Provide the [x, y] coordinate of the cell's center where the given text is located.  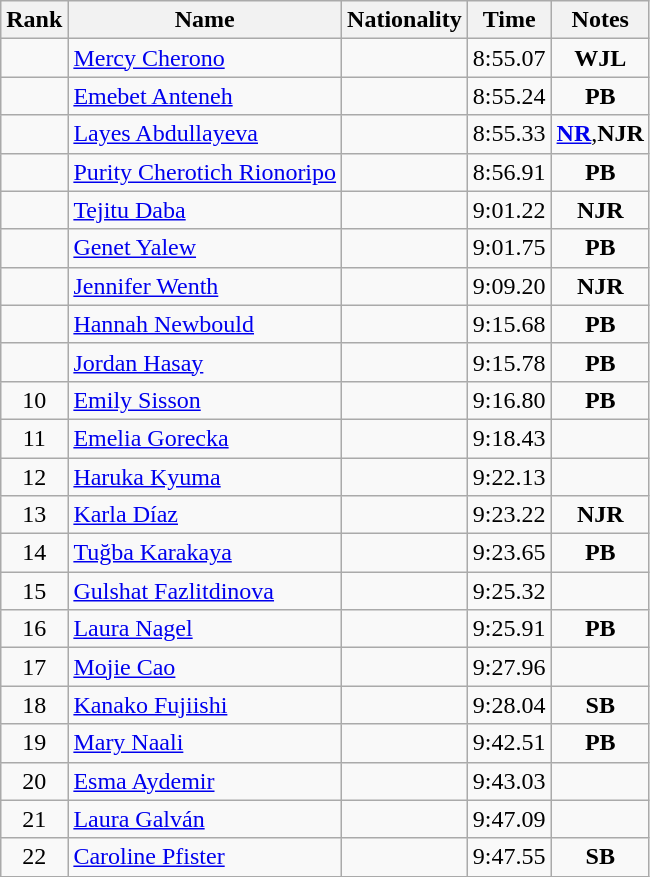
Tejitu Daba [205, 210]
Rank [34, 20]
Gulshat Fazlitdinova [205, 591]
9:23.22 [509, 515]
Caroline Pfister [205, 857]
Tuğba Karakaya [205, 553]
19 [34, 743]
Purity Cherotich Rionoripo [205, 172]
9:43.03 [509, 781]
22 [34, 857]
20 [34, 781]
9:09.20 [509, 286]
9:01.75 [509, 248]
16 [34, 629]
12 [34, 477]
9:15.68 [509, 324]
NR,NJR [600, 134]
Karla Díaz [205, 515]
Emelia Gorecka [205, 438]
15 [34, 591]
9:47.55 [509, 857]
Esma Aydemir [205, 781]
Layes Abdullayeva [205, 134]
9:25.91 [509, 629]
Hannah Newbould [205, 324]
13 [34, 515]
9:22.13 [509, 477]
8:55.24 [509, 96]
Laura Nagel [205, 629]
8:56.91 [509, 172]
9:16.80 [509, 400]
Mercy Cherono [205, 58]
Jordan Hasay [205, 362]
9:23.65 [509, 553]
9:42.51 [509, 743]
Nationality [405, 20]
Laura Galván [205, 819]
9:47.09 [509, 819]
Mojie Cao [205, 667]
Name [205, 20]
Time [509, 20]
9:28.04 [509, 705]
WJL [600, 58]
14 [34, 553]
8:55.07 [509, 58]
Emebet Anteneh [205, 96]
9:18.43 [509, 438]
9:01.22 [509, 210]
Notes [600, 20]
Kanako Fujiishi [205, 705]
Genet Yalew [205, 248]
Mary Naali [205, 743]
9:27.96 [509, 667]
9:25.32 [509, 591]
Emily Sisson [205, 400]
17 [34, 667]
21 [34, 819]
9:15.78 [509, 362]
18 [34, 705]
Haruka Kyuma [205, 477]
11 [34, 438]
8:55.33 [509, 134]
10 [34, 400]
Jennifer Wenth [205, 286]
